Return (X, Y) of the center of cell containing provided text 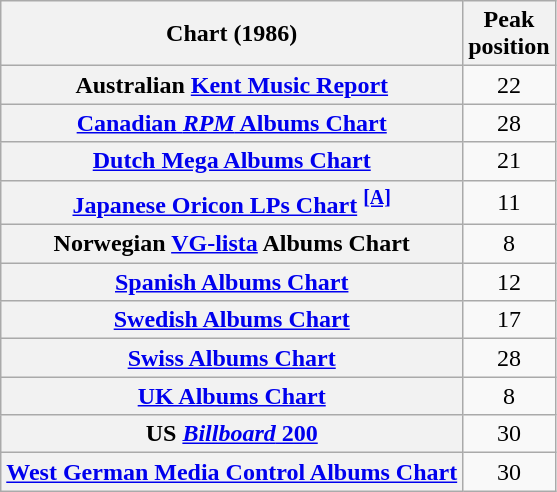
17 (509, 320)
Japanese Oricon LPs Chart [A] (232, 202)
Canadian RPM Albums Chart (232, 123)
Norwegian VG-lista Albums Chart (232, 244)
22 (509, 85)
Peakposition (509, 34)
Swiss Albums Chart (232, 358)
UK Albums Chart (232, 396)
11 (509, 202)
Australian Kent Music Report (232, 85)
West German Media Control Albums Chart (232, 472)
21 (509, 161)
Swedish Albums Chart (232, 320)
US Billboard 200 (232, 434)
Spanish Albums Chart (232, 282)
Dutch Mega Albums Chart (232, 161)
12 (509, 282)
Chart (1986) (232, 34)
